Search for the cell housing the specified text and yield its (x, y) center coordinate. 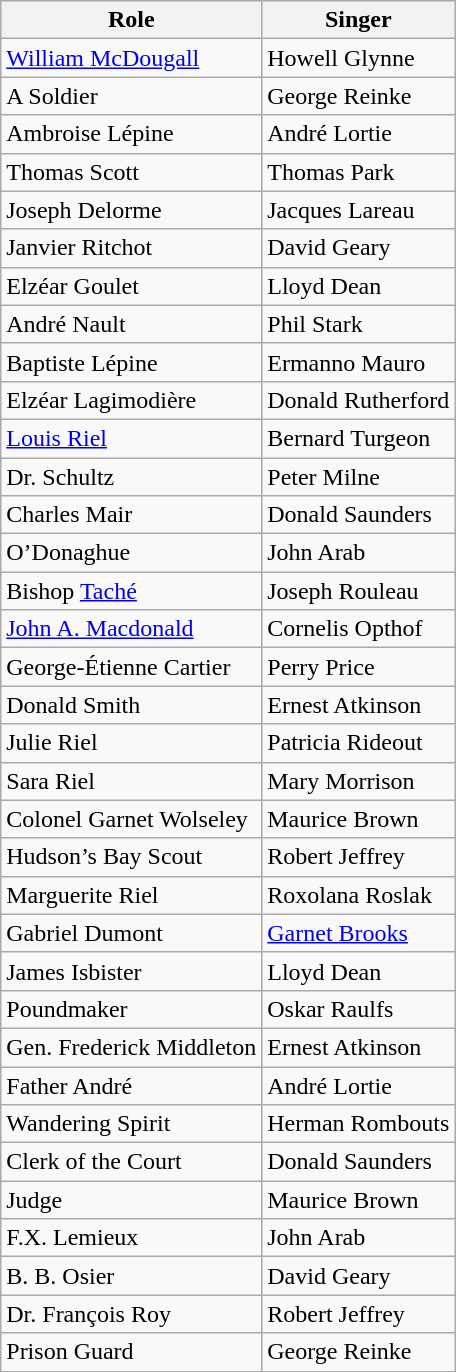
Roxolana Roslak (358, 895)
Julie Riel (132, 743)
Elzéar Goulet (132, 286)
Sara Riel (132, 781)
Oskar Raulfs (358, 1009)
Mary Morrison (358, 781)
O’Donaghue (132, 553)
Role (132, 20)
Donald Smith (132, 705)
Hudson’s Bay Scout (132, 857)
Gabriel Dumont (132, 933)
Donald Rutherford (358, 400)
Perry Price (358, 667)
Herman Rombouts (358, 1124)
Thomas Park (358, 172)
George-Étienne Cartier (132, 667)
Garnet Brooks (358, 933)
Gen. Frederick Middleton (132, 1047)
Joseph Rouleau (358, 591)
Colonel Garnet Wolseley (132, 819)
William McDougall (132, 58)
Joseph Delorme (132, 210)
Singer (358, 20)
John A. Macdonald (132, 629)
Ambroise Lépine (132, 134)
Patricia Rideout (358, 743)
Dr. François Roy (132, 1314)
Cornelis Opthof (358, 629)
Louis Riel (132, 438)
Jacques Lareau (358, 210)
Prison Guard (132, 1352)
Bishop Taché (132, 591)
Bernard Turgeon (358, 438)
Elzéar Lagimodière (132, 400)
Janvier Ritchot (132, 248)
Poundmaker (132, 1009)
Wandering Spirit (132, 1124)
Baptiste Lépine (132, 362)
Clerk of the Court (132, 1162)
A Soldier (132, 96)
Marguerite Riel (132, 895)
B. B. Osier (132, 1276)
Father André (132, 1085)
Judge (132, 1200)
Peter Milne (358, 477)
F.X. Lemieux (132, 1238)
André Nault (132, 324)
Dr. Schultz (132, 477)
Charles Mair (132, 515)
Ermanno Mauro (358, 362)
Howell Glynne (358, 58)
Phil Stark (358, 324)
Thomas Scott (132, 172)
James Isbister (132, 971)
